For the text-containing cell, return its midpoint in (x, y) coordinate format. 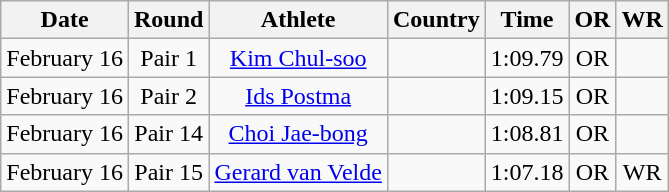
Gerard van Velde (298, 172)
Time (527, 20)
Date (65, 20)
1:08.81 (527, 134)
Kim Chul-soo (298, 58)
Round (168, 20)
Pair 15 (168, 172)
Country (436, 20)
Athlete (298, 20)
Pair 14 (168, 134)
Ids Postma (298, 96)
Choi Jae-bong (298, 134)
Pair 1 (168, 58)
1:09.15 (527, 96)
1:07.18 (527, 172)
1:09.79 (527, 58)
Pair 2 (168, 96)
